Return (X, Y) of the center of cell containing provided text 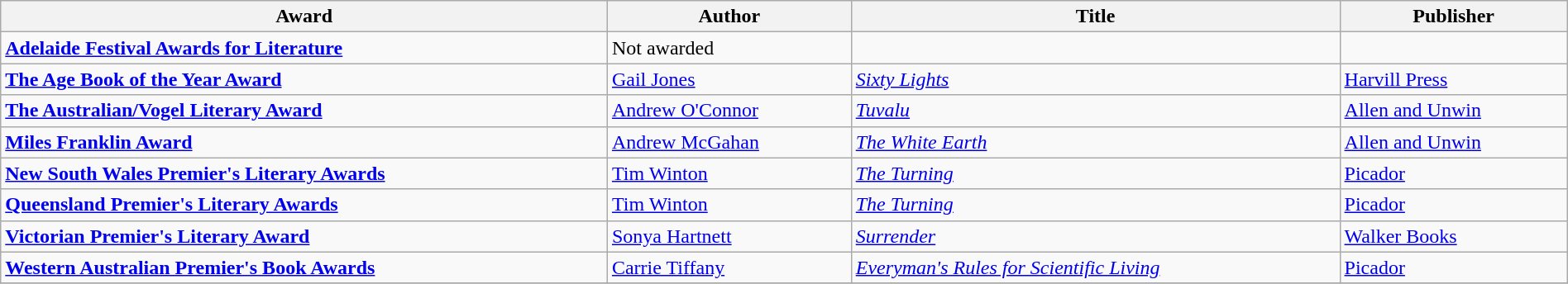
Not awarded (729, 48)
The Australian/Vogel Literary Award (304, 111)
The White Earth (1095, 142)
Queensland Premier's Literary Awards (304, 205)
New South Wales Premier's Literary Awards (304, 173)
The Age Book of the Year Award (304, 79)
Walker Books (1454, 236)
Victorian Premier's Literary Award (304, 236)
Harvill Press (1454, 79)
Gail Jones (729, 79)
Andrew McGahan (729, 142)
Award (304, 17)
Carrie Tiffany (729, 267)
Surrender (1095, 236)
Sonya Hartnett (729, 236)
Title (1095, 17)
Everyman's Rules for Scientific Living (1095, 267)
Andrew O'Connor (729, 111)
Sixty Lights (1095, 79)
Adelaide Festival Awards for Literature (304, 48)
Tuvalu (1095, 111)
Author (729, 17)
Publisher (1454, 17)
Western Australian Premier's Book Awards (304, 267)
Miles Franklin Award (304, 142)
